Provide the (x, y) coordinate of the cell's center where the given text is located.  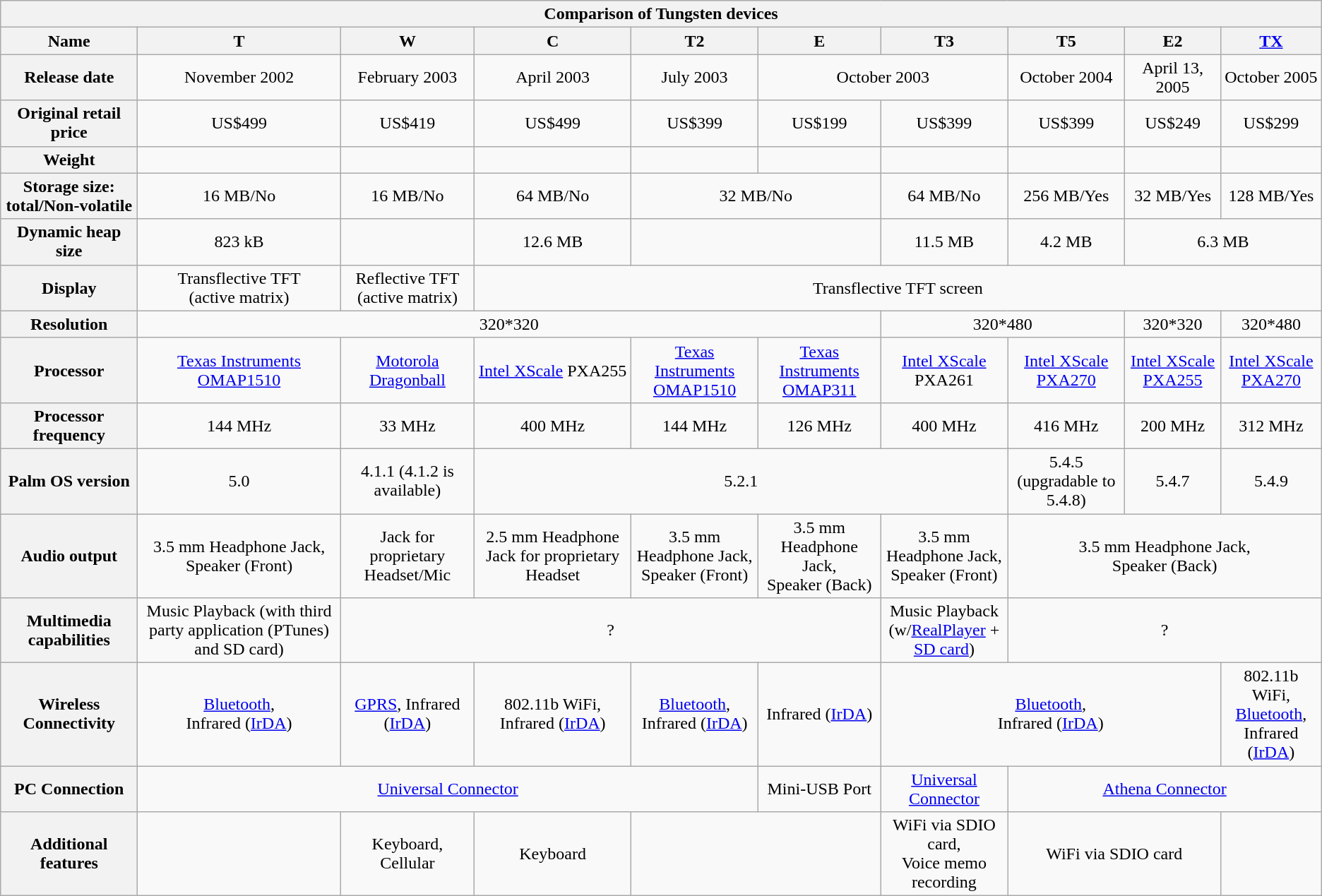
Motorola Dragonball (407, 370)
W (407, 41)
July 2003 (695, 78)
32 MB/No (756, 196)
GPRS, Infrared (IrDA) (407, 715)
Comparison of Tungsten devices (661, 14)
Music Playback (with third party application (PTunes) and SD card) (239, 631)
Jack for proprietary Headset/Mic (407, 556)
5.2.1 (742, 481)
5.4.7 (1173, 481)
E (819, 41)
802.11b WiFi,Bluetooth,Infrared (IrDA) (1271, 715)
T (239, 41)
Wireless Connectivity (69, 715)
Display (69, 288)
November 2002 (239, 78)
6.3 MB (1223, 241)
February 2003 (407, 78)
33 MHz (407, 425)
128 MB/Yes (1271, 196)
32 MB/Yes (1173, 196)
802.11b WiFi,Infrared (IrDA) (553, 715)
T3 (944, 41)
WiFi via SDIO card (1114, 854)
Multimedia capabilities (69, 631)
823 kB (239, 241)
US$249 (1173, 123)
5.0 (239, 481)
Original retail price (69, 123)
US$299 (1271, 123)
T5 (1066, 41)
11.5 MB (944, 241)
Release date (69, 78)
Keyboard, Cellular (407, 854)
US$419 (407, 123)
Storage size: total/Non-volatile (69, 196)
Dynamic heap size (69, 241)
126 MHz (819, 425)
Intel XScale PXA261 (944, 370)
Transflective TFT(active matrix) (239, 288)
Processor frequency (69, 425)
Name (69, 41)
WiFi via SDIO card,Voice memo recording (944, 854)
Reflective TFT(active matrix) (407, 288)
April 13, 2005 (1173, 78)
Processor (69, 370)
PC Connection (69, 789)
4.2 MB (1066, 241)
312 MHz (1271, 425)
Transflective TFT screen (898, 288)
T2 (695, 41)
Texas Instruments OMAP311 (819, 370)
4.1.1 (4.1.2 is available) (407, 481)
2.5 mm Headphone Jack for proprietary Headset (553, 556)
256 MB/Yes (1066, 196)
October 2003 (883, 78)
200 MHz (1173, 425)
April 2003 (553, 78)
Weight (69, 160)
C (553, 41)
Palm OS version (69, 481)
E2 (1173, 41)
Resolution (69, 324)
416 MHz (1066, 425)
Infrared (IrDA) (819, 715)
12.6 MB (553, 241)
TX (1271, 41)
US$199 (819, 123)
Athena Connector (1165, 789)
5.4.5 (upgradable to 5.4.8) (1066, 481)
5.4.9 (1271, 481)
Audio output (69, 556)
Mini-USB Port (819, 789)
Keyboard (553, 854)
Additional features (69, 854)
October 2004 (1066, 78)
October 2005 (1271, 78)
Music Playback(w/RealPlayer + SD card) (944, 631)
Bluetooth, Infrared (IrDA) (239, 715)
